Identify which cell holds the provided text, then report its (X, Y) central coordinate. 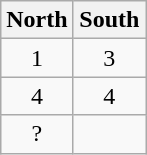
North (37, 20)
1 (37, 58)
? (37, 134)
South (109, 20)
3 (109, 58)
